Identify which cell holds the provided text, then report its (x, y) central coordinate. 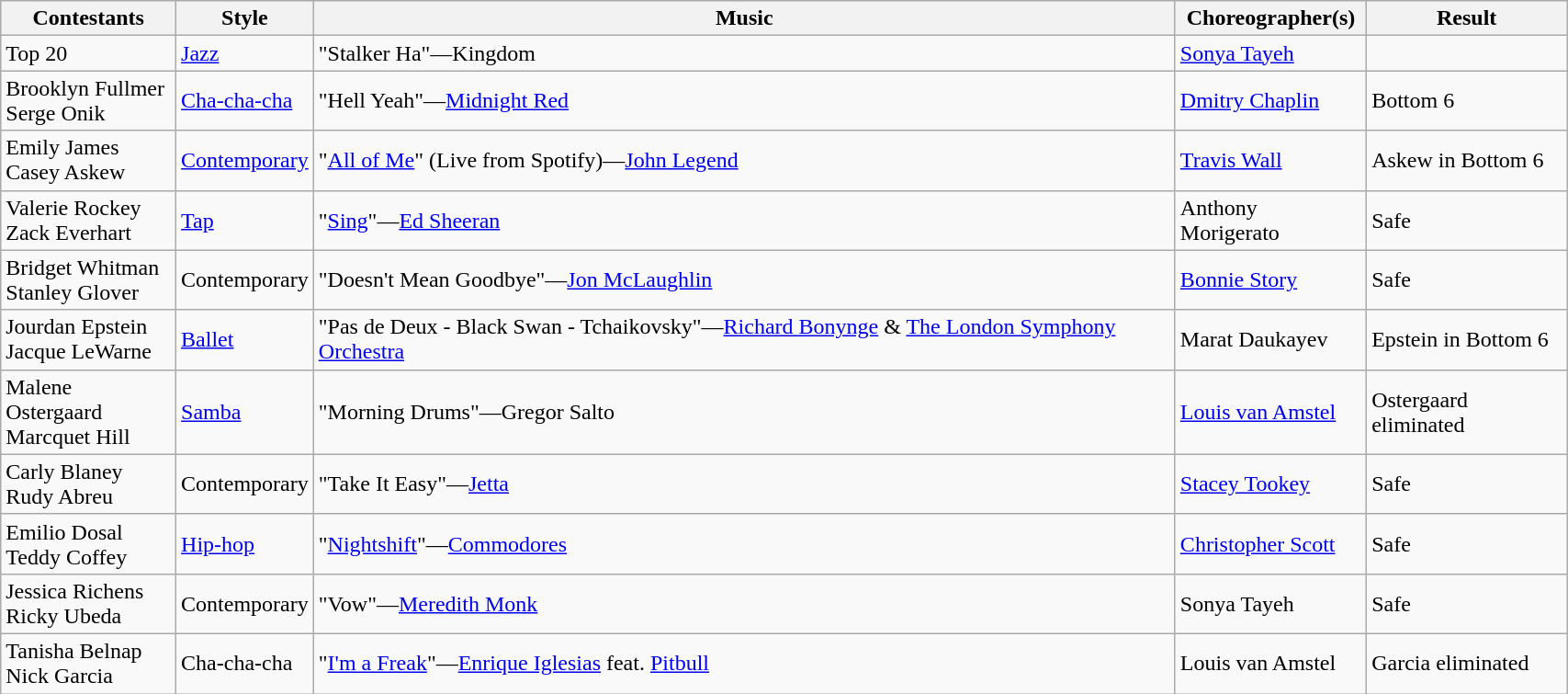
Samba (245, 412)
"All of Me" (Live from Spotify)—John Legend (744, 160)
"Sing"—Ed Sheeran (744, 221)
"Vow"—Meredith Monk (744, 603)
Tanisha BelnapNick Garcia (88, 664)
Dmitry Chaplin (1270, 101)
Garcia eliminated (1467, 664)
Music (744, 18)
Emily JamesCasey Askew (88, 160)
"Hell Yeah"—Midnight Red (744, 101)
Ballet (245, 340)
Jessica RichensRicky Ubeda (88, 603)
Jourdan EpsteinJacque LeWarne (88, 340)
Emilio DosalTeddy Coffey (88, 544)
"Nightshift"—Commodores (744, 544)
Malene OstergaardMarcquet Hill (88, 412)
Anthony Morigerato (1270, 221)
"Stalker Ha"—Kingdom (744, 53)
Carly BlaneyRudy Abreu (88, 484)
Jazz (245, 53)
Choreographer(s) (1270, 18)
Valerie RockeyZack Everhart (88, 221)
"Doesn't Mean Goodbye"—Jon McLaughlin (744, 279)
Brooklyn FullmerSerge Onik (88, 101)
Contestants (88, 18)
Style (245, 18)
Tap (245, 221)
Result (1467, 18)
Ostergaard eliminated (1467, 412)
Stacey Tookey (1270, 484)
Christopher Scott (1270, 544)
"I'm a Freak"—Enrique Iglesias feat. Pitbull (744, 664)
"Pas de Deux - Black Swan - Tchaikovsky"—Richard Bonynge & The London Symphony Orchestra (744, 340)
Top 20 (88, 53)
Marat Daukayev (1270, 340)
"Take It Easy"—Jetta (744, 484)
Askew in Bottom 6 (1467, 160)
Epstein in Bottom 6 (1467, 340)
Hip-hop (245, 544)
Bridget WhitmanStanley Glover (88, 279)
Bottom 6 (1467, 101)
"Morning Drums"—Gregor Salto (744, 412)
Travis Wall (1270, 160)
Bonnie Story (1270, 279)
